Pinpoint the cell where the given text exists, returning its [X, Y] midpoint coordinate. 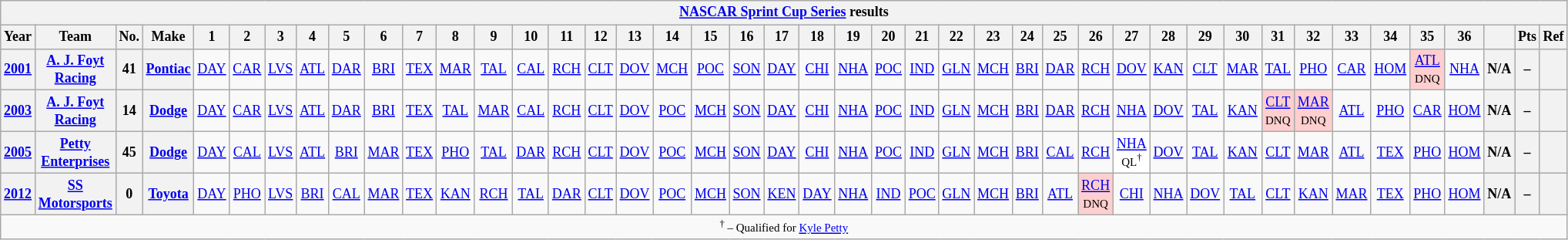
28 [1168, 37]
1 [212, 37]
MARDNQ [1313, 111]
12 [601, 37]
24 [1027, 37]
29 [1205, 37]
Ref [1553, 37]
20 [889, 37]
Team [75, 37]
41 [129, 69]
33 [1352, 37]
NHAQL† [1131, 152]
5 [347, 37]
7 [420, 37]
Toyota [168, 194]
22 [957, 37]
11 [567, 37]
36 [1465, 37]
35 [1427, 37]
2005 [18, 152]
30 [1242, 37]
19 [853, 37]
2003 [18, 111]
16 [747, 37]
† – Qualified for Kyle Petty [784, 227]
6 [384, 37]
3 [280, 37]
25 [1060, 37]
31 [1278, 37]
0 [129, 194]
32 [1313, 37]
KEN [782, 194]
Year [18, 37]
26 [1096, 37]
9 [494, 37]
RCHDNQ [1096, 194]
18 [817, 37]
SS Motorsports [75, 194]
Pontiac [168, 69]
4 [313, 37]
No. [129, 37]
Make [168, 37]
ATLDNQ [1427, 69]
Petty Enterprises [75, 152]
45 [129, 152]
2012 [18, 194]
10 [531, 37]
23 [993, 37]
27 [1131, 37]
34 [1391, 37]
Pts [1528, 37]
2 [247, 37]
CLTDNQ [1278, 111]
13 [635, 37]
NASCAR Sprint Cup Series results [784, 12]
17 [782, 37]
2001 [18, 69]
15 [711, 37]
8 [455, 37]
21 [922, 37]
